Provide the (x, y) coordinate of the cell's center where the given text is located.  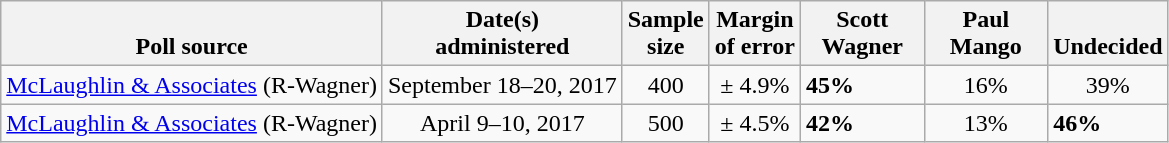
Marginof error (754, 34)
April 9–10, 2017 (502, 123)
± 4.5% (754, 123)
13% (986, 123)
39% (1108, 85)
Date(s)administered (502, 34)
400 (666, 85)
Undecided (1108, 34)
46% (1108, 123)
16% (986, 85)
42% (862, 123)
Poll source (192, 34)
500 (666, 123)
Samplesize (666, 34)
September 18–20, 2017 (502, 85)
45% (862, 85)
PaulMango (986, 34)
ScottWagner (862, 34)
± 4.9% (754, 85)
